Determine the [X, Y] coordinate at the center of the cell enclosing the given text.  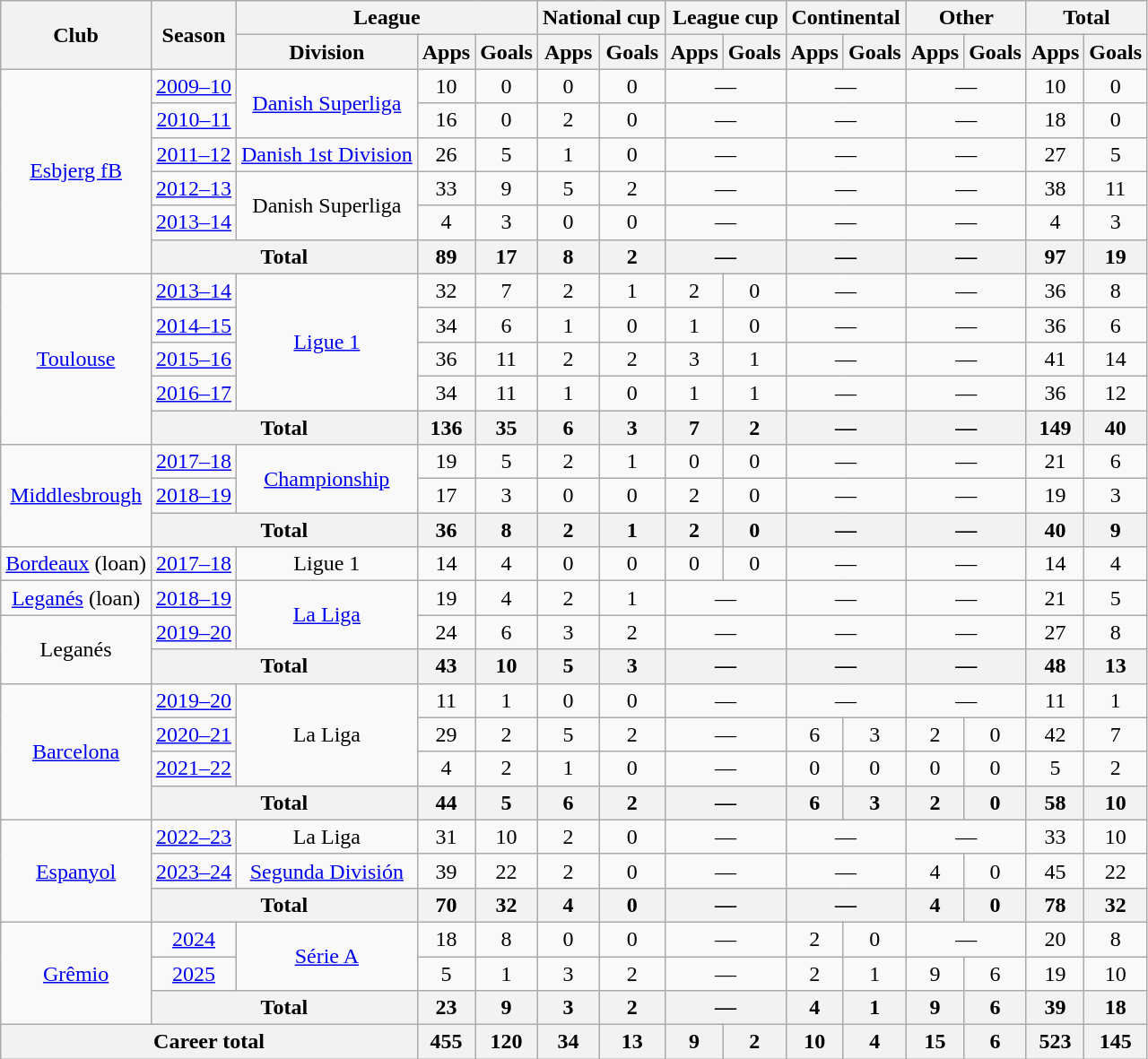
149 [1055, 428]
Division [326, 52]
Barcelona [76, 751]
70 [446, 905]
2020–21 [194, 734]
43 [446, 666]
145 [1116, 1042]
26 [446, 154]
2014–15 [194, 325]
15 [935, 1042]
Championship [326, 479]
45 [1055, 871]
Other [966, 18]
League [387, 18]
31 [446, 837]
2021–22 [194, 768]
136 [446, 428]
16 [446, 120]
78 [1055, 905]
97 [1055, 256]
120 [507, 1042]
42 [1055, 734]
2022–23 [194, 837]
Toulouse [76, 359]
Espanyol [76, 871]
455 [446, 1042]
23 [446, 1008]
24 [446, 632]
2011–12 [194, 154]
Career total [209, 1042]
League cup [726, 18]
2010–11 [194, 120]
41 [1055, 359]
35 [507, 428]
29 [446, 734]
89 [446, 256]
2025 [194, 973]
Leganés [76, 649]
2023–24 [194, 871]
12 [1116, 393]
Middlesbrough [76, 496]
2016–17 [194, 393]
Grêmio [76, 973]
2009–10 [194, 86]
Segunda División [326, 871]
523 [1055, 1042]
Club [76, 35]
Bordeaux (loan) [76, 564]
Leganés (loan) [76, 598]
2012–13 [194, 188]
58 [1055, 803]
44 [446, 803]
48 [1055, 666]
Série A [326, 956]
38 [1055, 188]
2024 [194, 939]
Continental [846, 18]
20 [1055, 939]
2015–16 [194, 359]
Danish 1st Division [326, 154]
National cup [601, 18]
Esbjerg fB [76, 171]
Season [194, 35]
